Detect which cell encompasses the target text, then output its (X, Y) center coordinate. 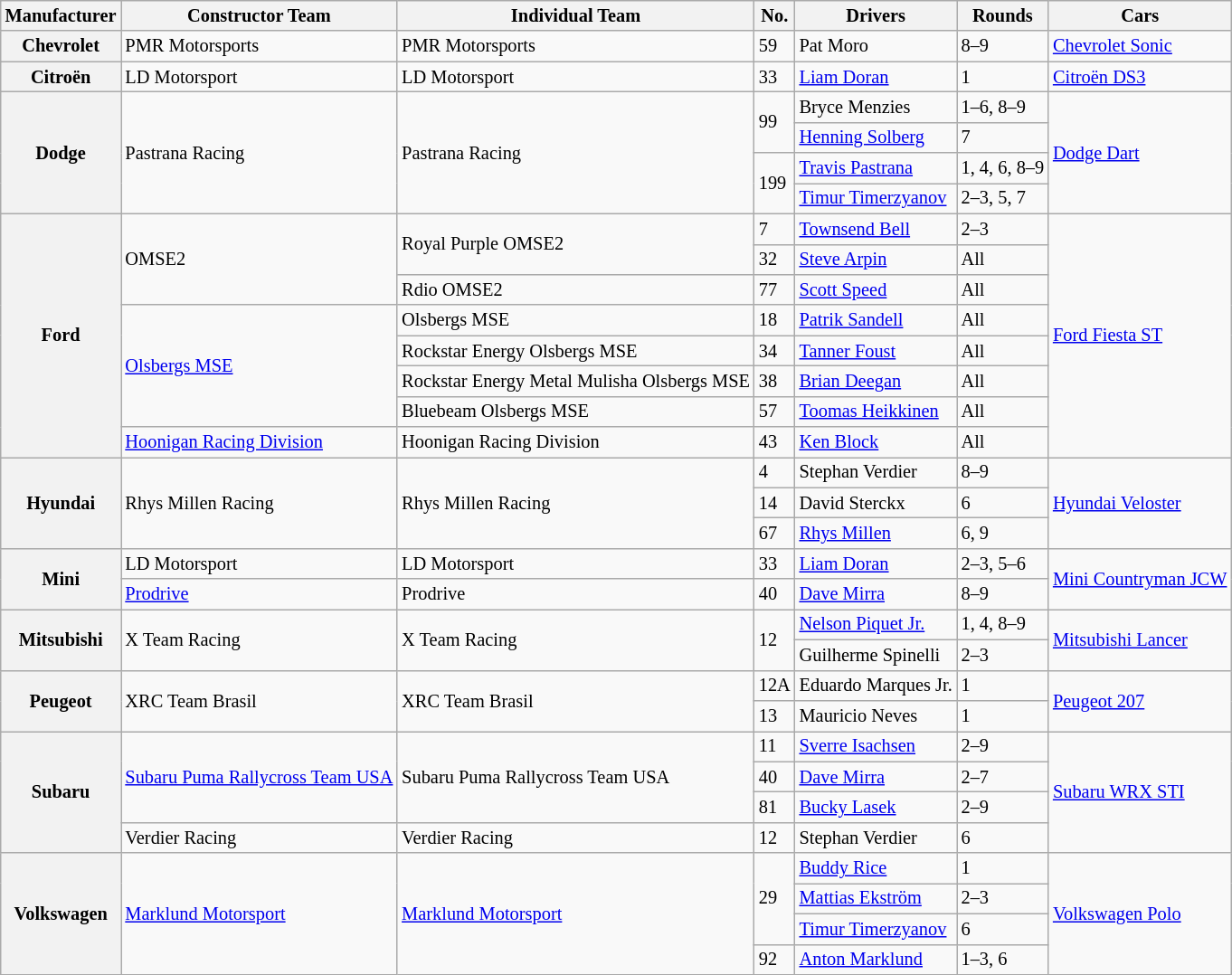
1, 4, 6, 8–9 (1002, 168)
Steve Arpin (876, 260)
12A (774, 686)
Ken Block (876, 442)
Constructor Team (260, 15)
Volkswagen (62, 913)
1–6, 8–9 (1002, 107)
Henning Solberg (876, 137)
6, 9 (1002, 533)
2–7 (1002, 777)
Subaru (62, 792)
1, 4, 8–9 (1002, 624)
Volkswagen Polo (1140, 913)
David Sterckx (876, 503)
Subaru WRX STI (1140, 792)
99 (774, 121)
Rdio OMSE2 (575, 289)
Rhys Millen (876, 533)
2–3, 5, 7 (1002, 198)
Eduardo Marques Jr. (876, 686)
67 (774, 533)
Citroën DS3 (1140, 77)
Rockstar Energy Olsbergs MSE (575, 351)
32 (774, 260)
Bryce Menzies (876, 107)
Sverre Isachsen (876, 746)
11 (774, 746)
Toomas Heikkinen (876, 412)
Rockstar Energy Metal Mulisha Olsbergs MSE (575, 381)
Dodge (62, 152)
2–3, 5–6 (1002, 563)
Mattias Ekström (876, 898)
Anton Marklund (876, 960)
Townsend Bell (876, 229)
Hyundai (62, 503)
Scott Speed (876, 289)
No. (774, 15)
OMSE2 (260, 259)
13 (774, 715)
92 (774, 960)
81 (774, 807)
Chevrolet (62, 46)
Citroën (62, 77)
Nelson Piquet Jr. (876, 624)
Mitsubishi Lancer (1140, 639)
Buddy Rice (876, 868)
59 (774, 46)
77 (774, 289)
Dodge Dart (1140, 152)
Brian Deegan (876, 381)
Royal Purple OMSE2 (575, 244)
34 (774, 351)
199 (774, 183)
18 (774, 320)
29 (774, 899)
Peugeot (62, 700)
Travis Pastrana (876, 168)
Peugeot 207 (1140, 700)
1–3, 6 (1002, 960)
Ford (62, 335)
Bluebeam Olsbergs MSE (575, 412)
Mauricio Neves (876, 715)
43 (774, 442)
Cars (1140, 15)
Guilherme Spinelli (876, 655)
Ford Fiesta ST (1140, 335)
38 (774, 381)
Patrik Sandell (876, 320)
Rounds (1002, 15)
Bucky Lasek (876, 807)
Mitsubishi (62, 639)
14 (774, 503)
Tanner Foust (876, 351)
Mini Countryman JCW (1140, 579)
57 (774, 412)
Drivers (876, 15)
Chevrolet Sonic (1140, 46)
Hyundai Veloster (1140, 503)
Mini (62, 579)
4 (774, 472)
Manufacturer (62, 15)
Pat Moro (876, 46)
Individual Team (575, 15)
